Detect which cell encompasses the target text, then output its [X, Y] center coordinate. 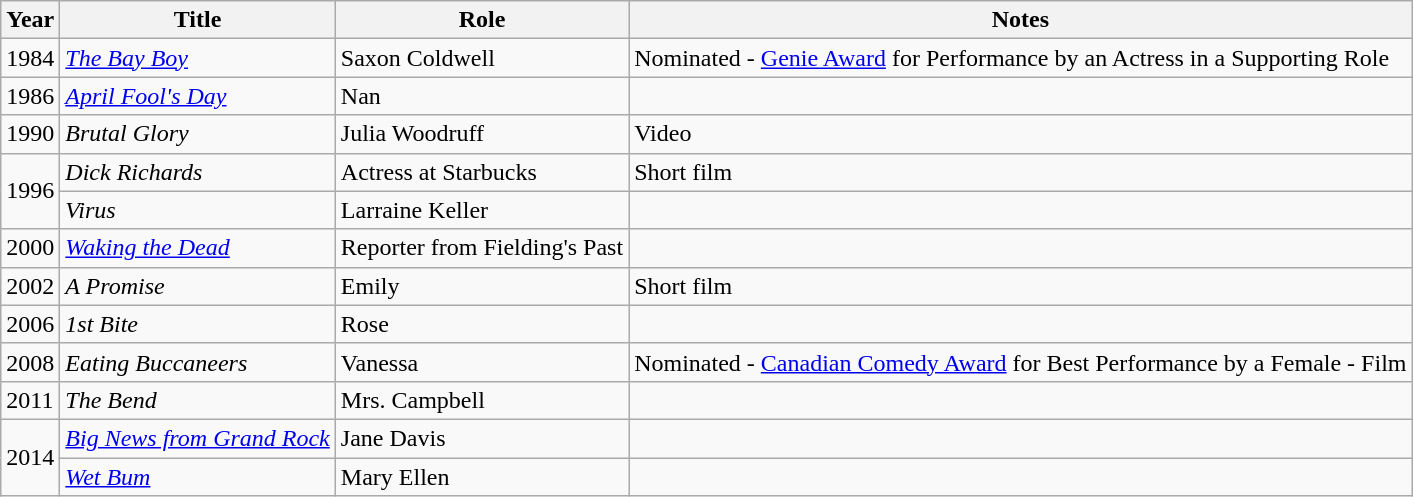
Video [1020, 134]
Notes [1020, 20]
Role [482, 20]
2002 [30, 286]
Emily [482, 286]
April Fool's Day [198, 96]
Vanessa [482, 362]
1986 [30, 96]
Waking the Dead [198, 248]
2006 [30, 324]
Nan [482, 96]
2008 [30, 362]
1996 [30, 191]
Rose [482, 324]
Mrs. Campbell [482, 400]
Larraine Keller [482, 210]
Nominated - Genie Award for Performance by an Actress in a Supporting Role [1020, 58]
Reporter from Fielding's Past [482, 248]
Year [30, 20]
Saxon Coldwell [482, 58]
Julia Woodruff [482, 134]
1990 [30, 134]
Wet Bum [198, 477]
Jane Davis [482, 438]
1st Bite [198, 324]
Eating Buccaneers [198, 362]
2011 [30, 400]
Mary Ellen [482, 477]
2014 [30, 457]
Nominated - Canadian Comedy Award for Best Performance by a Female - Film [1020, 362]
The Bend [198, 400]
Title [198, 20]
The Bay Boy [198, 58]
Virus [198, 210]
Dick Richards [198, 172]
Big News from Grand Rock [198, 438]
2000 [30, 248]
Actress at Starbucks [482, 172]
A Promise [198, 286]
Brutal Glory [198, 134]
1984 [30, 58]
